Search for the cell housing the specified text and yield its (x, y) center coordinate. 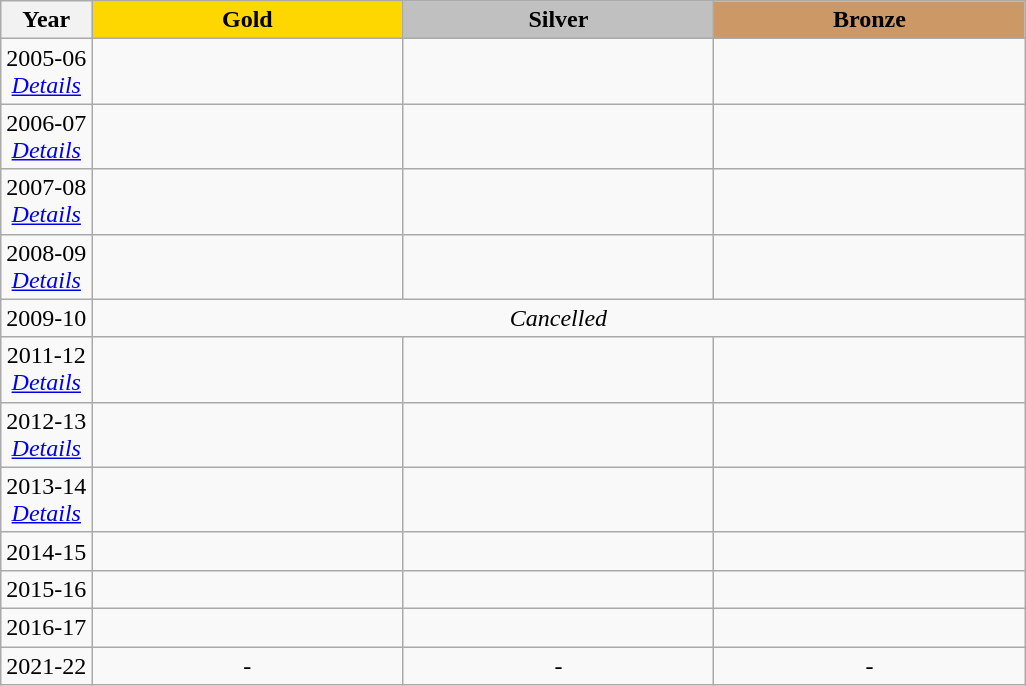
2008-09 Details (46, 266)
Gold (248, 20)
2007-08 Details (46, 202)
Year (46, 20)
2014-15 (46, 551)
2013-14 Details (46, 500)
2009-10 (46, 318)
2016-17 (46, 627)
Bronze (870, 20)
Cancelled (558, 318)
Silver (558, 20)
2012-13 Details (46, 434)
2005-06 Details (46, 72)
2011-12 Details (46, 370)
2006-07 Details (46, 136)
2021-22 (46, 665)
2015-16 (46, 589)
